Determine the [X, Y] coordinate at the center of the cell enclosing the given text.  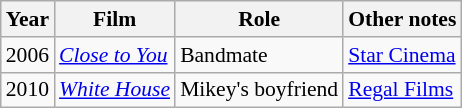
Film [114, 19]
Year [28, 19]
Bandmate [259, 55]
Regal Films [402, 90]
Close to You [114, 55]
White House [114, 90]
Other notes [402, 19]
Star Cinema [402, 55]
Mikey's boyfriend [259, 90]
2010 [28, 90]
2006 [28, 55]
Role [259, 19]
